Return (X, Y) of the center of cell containing provided text 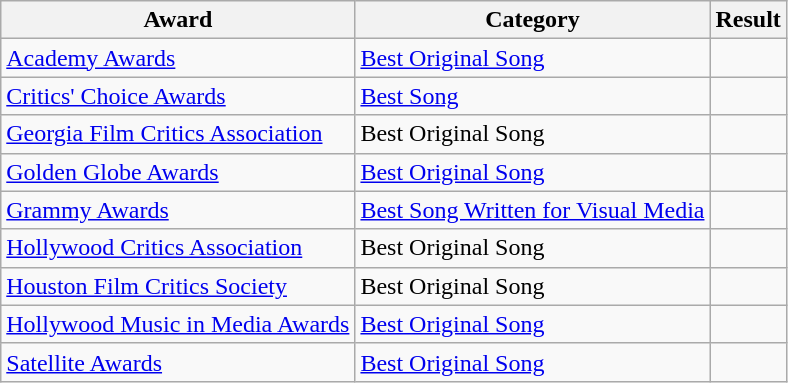
Category (532, 20)
Academy Awards (178, 58)
Georgia Film Critics Association (178, 134)
Satellite Awards (178, 362)
Grammy Awards (178, 210)
Award (178, 20)
Houston Film Critics Society (178, 286)
Best Song (532, 96)
Hollywood Music in Media Awards (178, 324)
Golden Globe Awards (178, 172)
Critics' Choice Awards (178, 96)
Hollywood Critics Association (178, 248)
Best Song Written for Visual Media (532, 210)
Result (748, 20)
